For the text-containing cell, return its midpoint in (x, y) coordinate format. 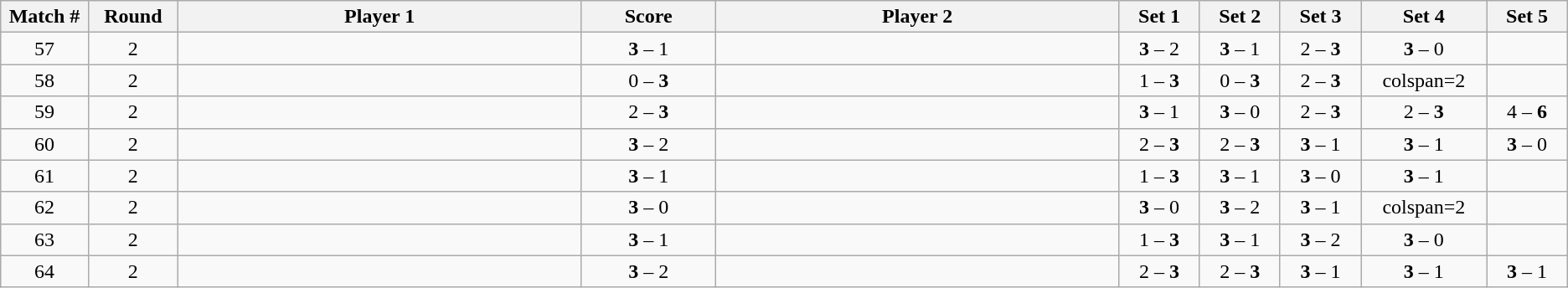
Match # (45, 17)
61 (45, 176)
60 (45, 144)
Player 1 (379, 17)
4 – 6 (1527, 112)
Set 2 (1240, 17)
Set 4 (1424, 17)
Round (132, 17)
57 (45, 49)
Player 2 (916, 17)
Set 5 (1527, 17)
64 (45, 271)
59 (45, 112)
58 (45, 80)
63 (45, 239)
Score (648, 17)
Set 3 (1320, 17)
Set 1 (1159, 17)
62 (45, 208)
